Extract the [x, y] coordinate from the center of the cell holding the provided text.  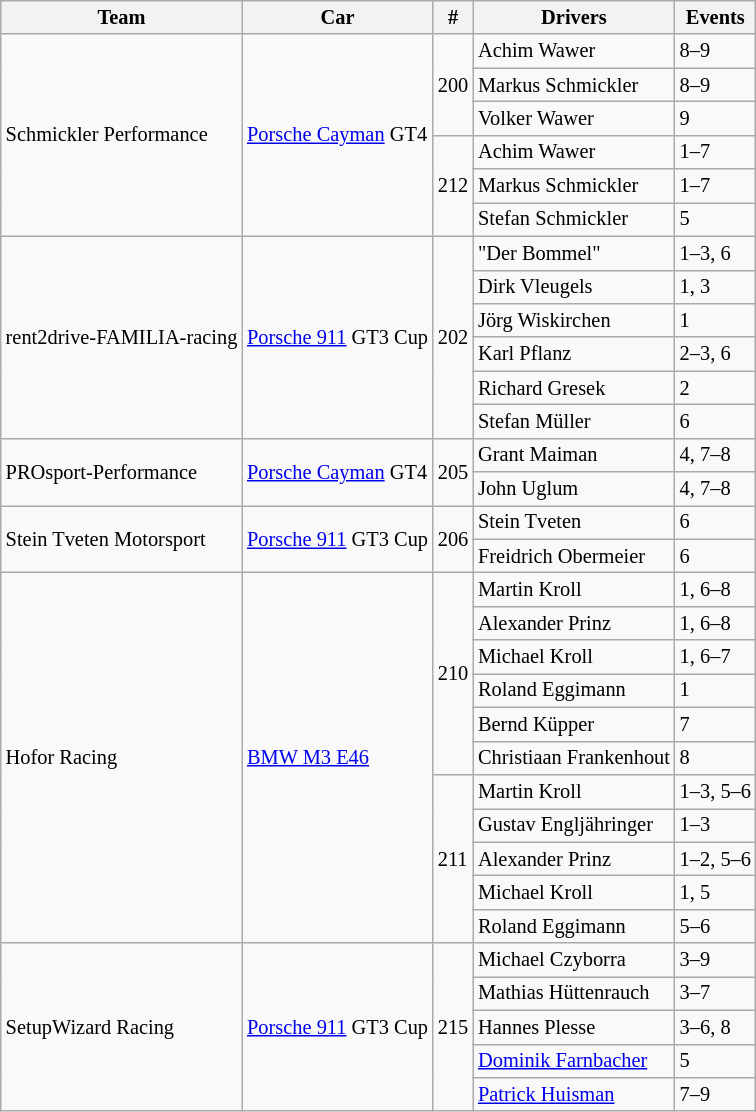
Karl Pflanz [574, 354]
Gustav Engljähringer [574, 825]
206 [453, 538]
8 [716, 758]
Bernd Küpper [574, 724]
Team [122, 17]
1, 6–7 [716, 657]
Christiaan Frankenhout [574, 758]
205 [453, 472]
Grant Maiman [574, 455]
Dominik Farnbacher [574, 1061]
Car [338, 17]
2–3, 6 [716, 354]
Dirk Vleugels [574, 287]
John Uglum [574, 489]
210 [453, 673]
211 [453, 858]
202 [453, 337]
215 [453, 1027]
# [453, 17]
Patrick Huisman [574, 1094]
Schmickler Performance [122, 135]
5–6 [716, 926]
"Der Bommel" [574, 253]
3–9 [716, 960]
SetupWizard Racing [122, 1027]
PROsport-Performance [122, 472]
Stefan Schmickler [574, 219]
3–7 [716, 993]
3–6, 8 [716, 1027]
1–2, 5–6 [716, 859]
200 [453, 84]
Hannes Plesse [574, 1027]
1, 5 [716, 892]
7 [716, 724]
Stein Tveten Motorsport [122, 538]
1–3 [716, 825]
Hofor Racing [122, 757]
Drivers [574, 17]
2 [716, 388]
212 [453, 186]
Michael Czyborra [574, 960]
Jörg Wiskirchen [574, 320]
7–9 [716, 1094]
Events [716, 17]
Volker Wawer [574, 118]
Stefan Müller [574, 421]
1, 3 [716, 287]
9 [716, 118]
Richard Gresek [574, 388]
rent2drive-FAMILIA-racing [122, 337]
Freidrich Obermeier [574, 556]
Mathias Hüttenrauch [574, 993]
Stein Tveten [574, 522]
1–3, 5–6 [716, 791]
BMW M3 E46 [338, 757]
1–3, 6 [716, 253]
